Pinpoint the cell where the given text exists, returning its [x, y] midpoint coordinate. 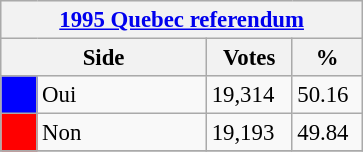
Non [122, 133]
19,314 [249, 95]
49.84 [328, 133]
1995 Quebec referendum [182, 20]
Oui [122, 95]
Side [104, 58]
% [328, 58]
Votes [249, 58]
19,193 [249, 133]
50.16 [328, 95]
